Extract the (X, Y) coordinate from the center of the cell holding the provided text.  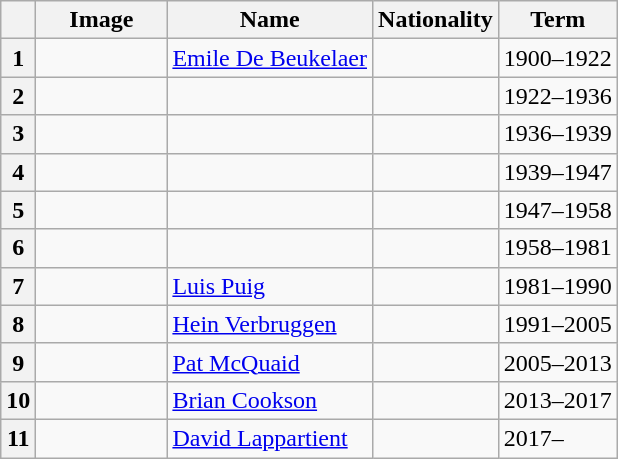
Name (270, 20)
Image (102, 20)
7 (18, 286)
2 (18, 96)
3 (18, 134)
1936–1939 (558, 134)
2005–2013 (558, 362)
Brian Cookson (270, 400)
1939–1947 (558, 172)
1 (18, 58)
5 (18, 210)
6 (18, 248)
Nationality (436, 20)
8 (18, 324)
1900–1922 (558, 58)
1958–1981 (558, 248)
Luis Puig (270, 286)
9 (18, 362)
1947–1958 (558, 210)
Hein Verbruggen (270, 324)
11 (18, 438)
Term (558, 20)
Pat McQuaid (270, 362)
David Lappartient (270, 438)
Emile De Beukelaer (270, 58)
2017– (558, 438)
2013–2017 (558, 400)
1981–1990 (558, 286)
1991–2005 (558, 324)
1922–1936 (558, 96)
10 (18, 400)
4 (18, 172)
